Capture the cell that displays the provided text and extract its (x, y) central coordinate. 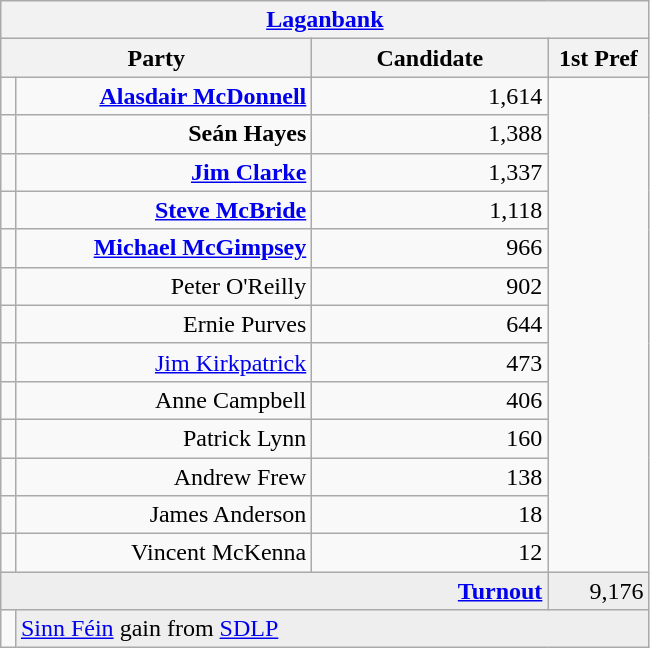
138 (430, 477)
Laganbank (325, 20)
644 (430, 324)
966 (430, 248)
Alasdair McDonnell (163, 96)
160 (430, 438)
Jim Kirkpatrick (163, 362)
1st Pref (598, 58)
902 (430, 286)
Peter O'Reilly (163, 286)
Michael McGimpsey (163, 248)
18 (430, 515)
Jim Clarke (163, 172)
Ernie Purves (163, 324)
Turnout (274, 591)
473 (430, 362)
Seán Hayes (163, 134)
9,176 (598, 591)
406 (430, 400)
1,388 (430, 134)
Anne Campbell (163, 400)
Party (156, 58)
1,337 (430, 172)
Vincent McKenna (163, 553)
1,614 (430, 96)
Andrew Frew (163, 477)
Sinn Féin gain from SDLP (332, 629)
Patrick Lynn (163, 438)
12 (430, 553)
Steve McBride (163, 210)
James Anderson (163, 515)
Candidate (430, 58)
1,118 (430, 210)
